Pinpoint the cell where the given text exists, returning its (x, y) midpoint coordinate. 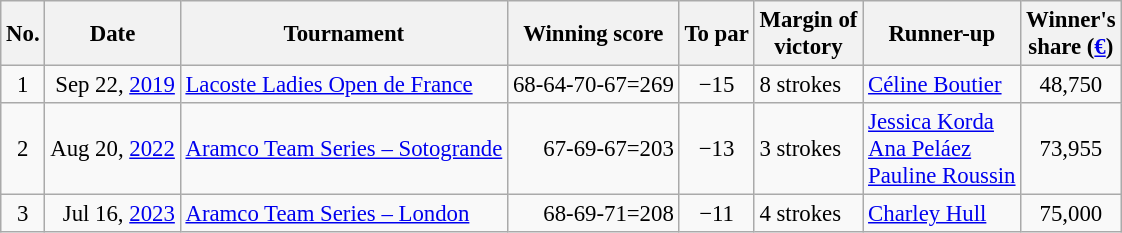
68-64-70-67=269 (594, 85)
4 strokes (808, 214)
Date (112, 34)
3 strokes (808, 149)
Charley Hull (942, 214)
48,750 (1071, 85)
1 (23, 85)
Winning score (594, 34)
−15 (716, 85)
Jul 16, 2023 (112, 214)
Runner-up (942, 34)
To par (716, 34)
Sep 22, 2019 (112, 85)
No. (23, 34)
−13 (716, 149)
Céline Boutier (942, 85)
Aramco Team Series – London (344, 214)
Jessica Korda Ana Peláez Pauline Roussin (942, 149)
75,000 (1071, 214)
Aug 20, 2022 (112, 149)
3 (23, 214)
2 (23, 149)
−11 (716, 214)
Aramco Team Series – Sotogrande (344, 149)
67-69-67=203 (594, 149)
Winner'sshare (€) (1071, 34)
68-69-71=208 (594, 214)
Margin ofvictory (808, 34)
Tournament (344, 34)
Lacoste Ladies Open de France (344, 85)
8 strokes (808, 85)
73,955 (1071, 149)
